Locate the cell with the specified text and output its (x, y) center coordinate. 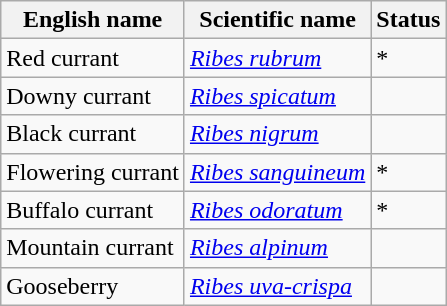
Buffalo currant (93, 210)
Status (408, 20)
Black currant (93, 134)
Gooseberry (93, 286)
Red currant (93, 58)
Flowering currant (93, 172)
Downy currant (93, 96)
Ribes alpinum (277, 248)
Ribes uva-crispa (277, 286)
English name (93, 20)
Ribes odoratum (277, 210)
Scientific name (277, 20)
Ribes nigrum (277, 134)
Ribes sanguineum (277, 172)
Ribes rubrum (277, 58)
Mountain currant (93, 248)
Ribes spicatum (277, 96)
